Output the (x, y) coordinate of the center of the cell containing the given text.  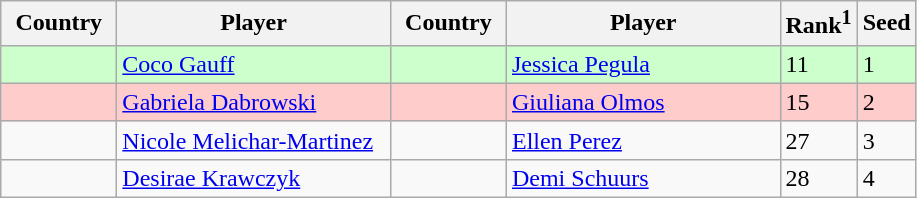
11 (818, 64)
3 (886, 140)
Giuliana Olmos (643, 102)
1 (886, 64)
Gabriela Dabrowski (254, 102)
27 (818, 140)
Jessica Pegula (643, 64)
28 (818, 178)
Desirae Krawczyk (254, 178)
Seed (886, 24)
2 (886, 102)
Demi Schuurs (643, 178)
15 (818, 102)
4 (886, 178)
Coco Gauff (254, 64)
Ellen Perez (643, 140)
Rank1 (818, 24)
Nicole Melichar-Martinez (254, 140)
